For the text-containing cell, return its midpoint in [X, Y] coordinate format. 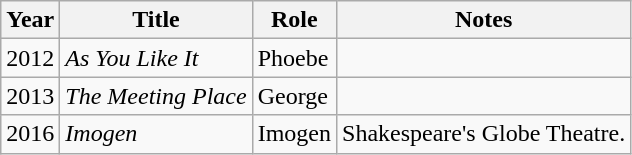
Phoebe [294, 58]
2013 [30, 96]
George [294, 96]
2012 [30, 58]
Shakespeare's Globe Theatre. [484, 134]
Year [30, 20]
The Meeting Place [156, 96]
2016 [30, 134]
As You Like It [156, 58]
Notes [484, 20]
Title [156, 20]
Role [294, 20]
